Detect which cell encompasses the target text, then output its [X, Y] center coordinate. 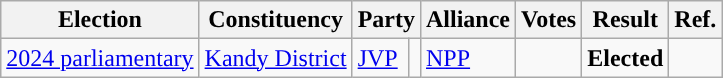
NPP [468, 58]
Constituency [276, 20]
2024 parliamentary [100, 58]
JVP [380, 58]
Votes [549, 20]
Party [386, 20]
Election [100, 20]
Alliance [468, 20]
Ref. [696, 20]
Result [626, 20]
Elected [626, 58]
Kandy District [276, 58]
